Determine the [x, y] coordinate at the center of the cell enclosing the given text.  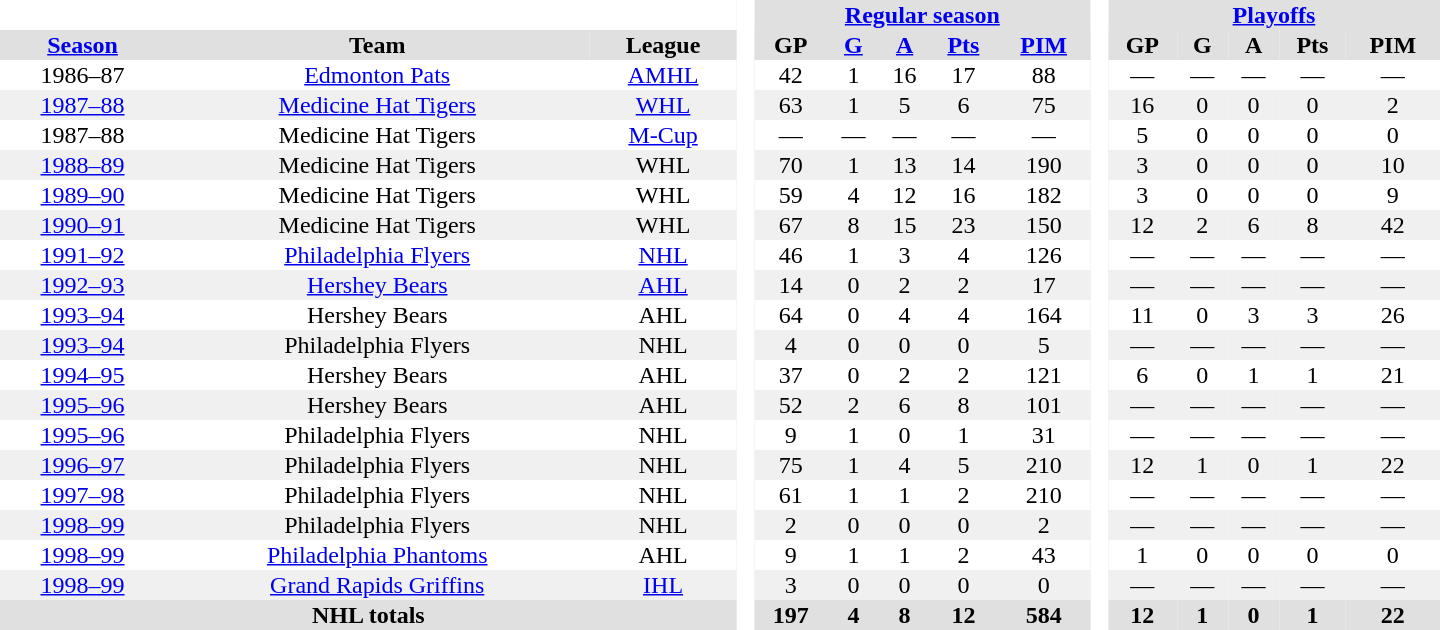
1994–95 [82, 375]
21 [1393, 375]
63 [791, 105]
1989–90 [82, 195]
31 [1044, 435]
1988–89 [82, 165]
101 [1044, 405]
1992–93 [82, 285]
121 [1044, 375]
13 [904, 165]
Team [377, 45]
Season [82, 45]
11 [1142, 315]
52 [791, 405]
AMHL [662, 75]
Regular season [922, 15]
1991–92 [82, 255]
182 [1044, 195]
Philadelphia Phantoms [377, 555]
1996–97 [82, 465]
43 [1044, 555]
IHL [662, 585]
150 [1044, 225]
NHL totals [368, 615]
64 [791, 315]
M-Cup [662, 135]
1997–98 [82, 495]
70 [791, 165]
67 [791, 225]
61 [791, 495]
126 [1044, 255]
15 [904, 225]
88 [1044, 75]
23 [963, 225]
584 [1044, 615]
46 [791, 255]
26 [1393, 315]
Grand Rapids Griffins [377, 585]
197 [791, 615]
190 [1044, 165]
Edmonton Pats [377, 75]
164 [1044, 315]
1986–87 [82, 75]
37 [791, 375]
10 [1393, 165]
1990–91 [82, 225]
Playoffs [1274, 15]
59 [791, 195]
League [662, 45]
